From the cell containing the given text, extract its center point as (x, y) coordinate. 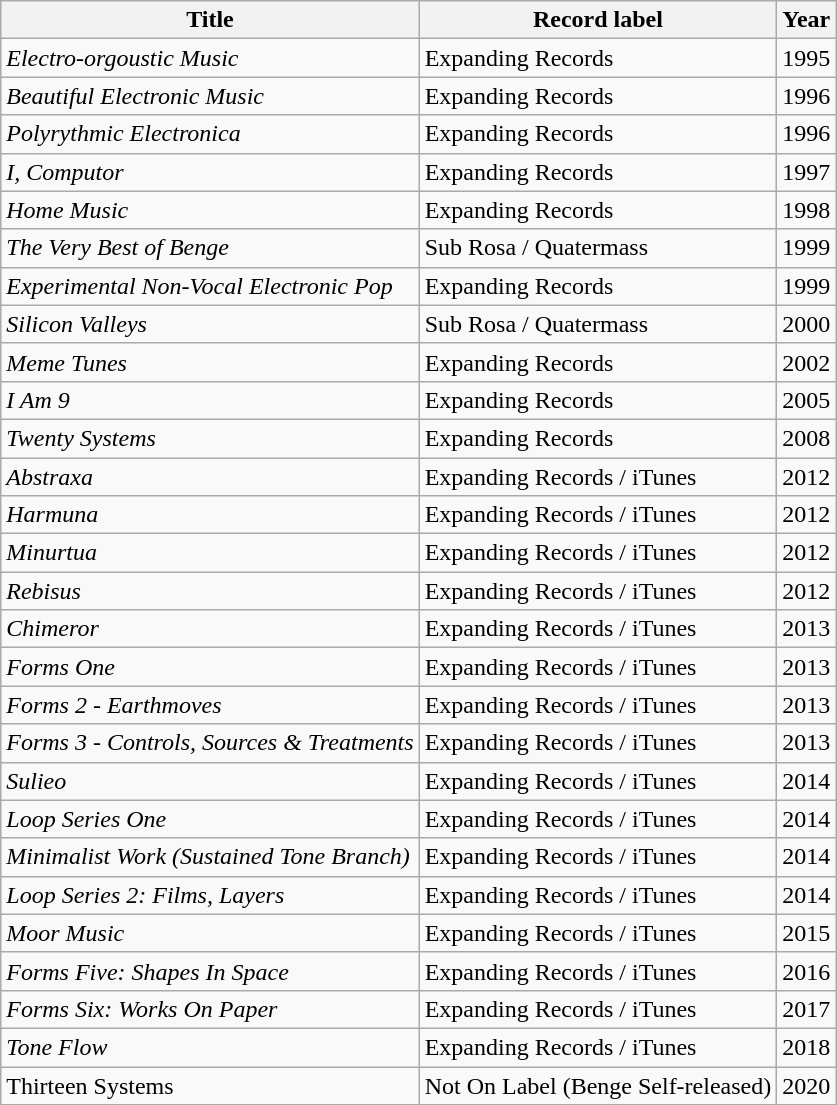
Twenty Systems (210, 438)
Home Music (210, 210)
Silicon Valleys (210, 324)
Forms 2 - Earthmoves (210, 705)
Tone Flow (210, 1047)
Abstraxa (210, 477)
Loop Series One (210, 819)
Experimental Non-Vocal Electronic Pop (210, 286)
Title (210, 20)
Forms One (210, 667)
Rebisus (210, 591)
1995 (806, 58)
I Am 9 (210, 400)
1997 (806, 172)
Loop Series 2: Films, Layers (210, 895)
2002 (806, 362)
Forms Five: Shapes In Space (210, 971)
Thirteen Systems (210, 1085)
Minimalist Work (Sustained Tone Branch) (210, 857)
2008 (806, 438)
Harmuna (210, 515)
1998 (806, 210)
Not On Label (Benge Self-released) (598, 1085)
Meme Tunes (210, 362)
Record label (598, 20)
Polyrythmic Electronica (210, 134)
Forms 3 - Controls, Sources & Treatments (210, 743)
2018 (806, 1047)
Moor Music (210, 933)
2020 (806, 1085)
2000 (806, 324)
Beautiful Electronic Music (210, 96)
2005 (806, 400)
Forms Six: Works On Paper (210, 1009)
Electro-orgoustic Music (210, 58)
Sulieo (210, 781)
Chimeror (210, 629)
2017 (806, 1009)
The Very Best of Benge (210, 248)
Minurtua (210, 553)
Year (806, 20)
2016 (806, 971)
I, Computor (210, 172)
2015 (806, 933)
